For the text-containing cell, return its midpoint in (X, Y) coordinate format. 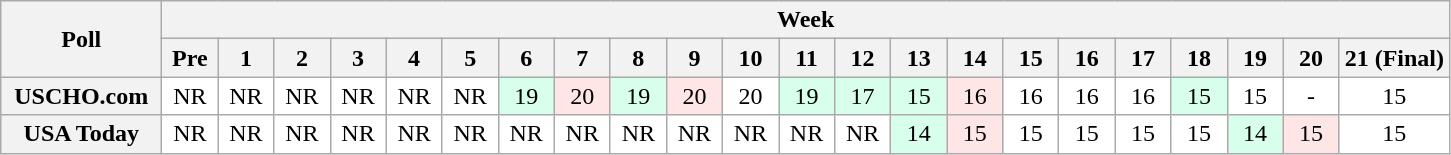
2 (302, 58)
Week (806, 20)
- (1311, 96)
10 (750, 58)
7 (582, 58)
USA Today (82, 134)
11 (806, 58)
Pre (190, 58)
18 (1199, 58)
9 (694, 58)
4 (414, 58)
Poll (82, 39)
6 (526, 58)
8 (638, 58)
1 (246, 58)
5 (470, 58)
13 (919, 58)
USCHO.com (82, 96)
12 (863, 58)
21 (Final) (1394, 58)
3 (358, 58)
